Return [x, y] of the center of cell containing provided text 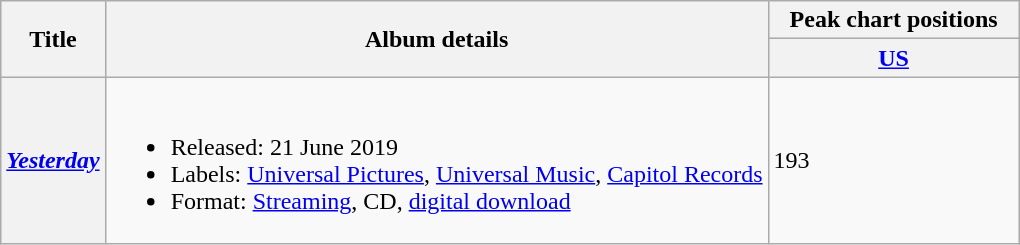
Album details [436, 39]
Yesterday [53, 160]
193 [894, 160]
Title [53, 39]
Peak chart positions [894, 20]
Released: 21 June 2019Labels: Universal Pictures, Universal Music, Capitol RecordsFormat: Streaming, CD, digital download [436, 160]
US [894, 58]
